Determine the (x, y) coordinate at the center of the cell enclosing the given text.  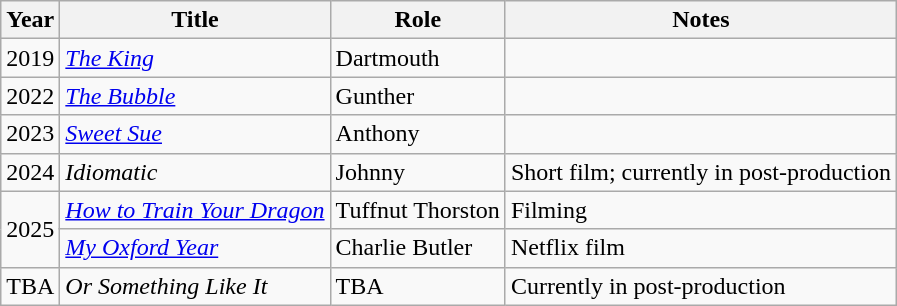
Tuffnut Thorston (418, 210)
Filming (700, 210)
Johnny (418, 172)
The King (195, 58)
Or Something Like It (195, 286)
Notes (700, 20)
How to Train Your Dragon (195, 210)
Dartmouth (418, 58)
My Oxford Year (195, 248)
Gunther (418, 96)
Year (30, 20)
2019 (30, 58)
Short film; currently in post-production (700, 172)
2023 (30, 134)
Anthony (418, 134)
The Bubble (195, 96)
2022 (30, 96)
Currently in post-production (700, 286)
Role (418, 20)
2025 (30, 229)
Netflix film (700, 248)
Title (195, 20)
Charlie Butler (418, 248)
Sweet Sue (195, 134)
2024 (30, 172)
Idiomatic (195, 172)
